Identify which cell holds the provided text, then report its [X, Y] central coordinate. 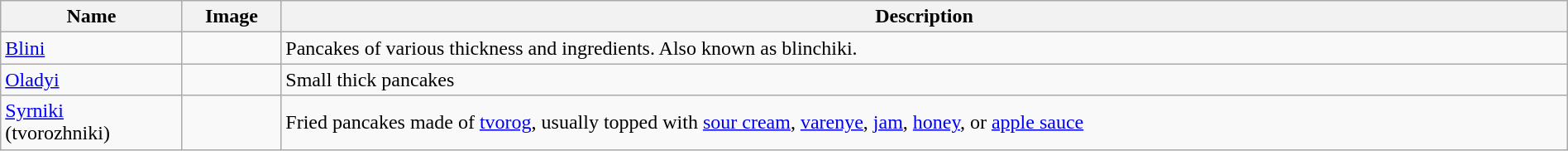
Name [91, 17]
Blini [91, 48]
Fried pancakes made of tvorog, usually topped with sour cream, varenye, jam, honey, or apple sauce [925, 123]
Syrniki(tvorozhniki) [91, 123]
Description [925, 17]
Pancakes of various thickness and ingredients. Also known as blinchiki. [925, 48]
Image [232, 17]
Oladyi [91, 80]
Small thick pancakes [925, 80]
